Pinpoint the cell where the given text exists, returning its [x, y] midpoint coordinate. 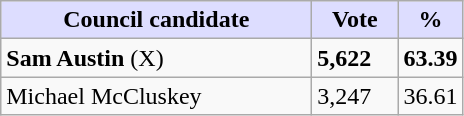
Vote [355, 20]
36.61 [430, 96]
5,622 [355, 58]
Sam Austin (X) [156, 58]
63.39 [430, 58]
3,247 [355, 96]
Michael McCluskey [156, 96]
Council candidate [156, 20]
% [430, 20]
